Pinpoint the cell where the given text exists, returning its [x, y] midpoint coordinate. 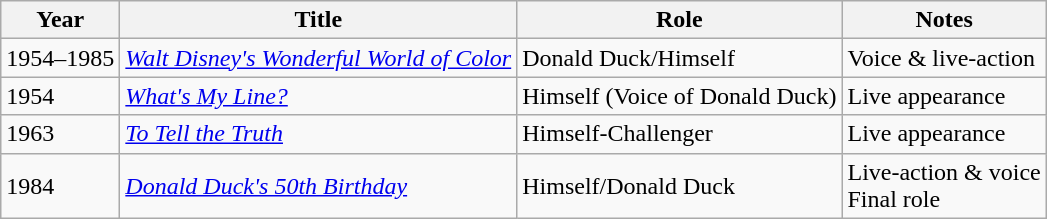
Year [60, 20]
Walt Disney's Wonderful World of Color [318, 58]
Himself (Voice of Donald Duck) [680, 96]
Role [680, 20]
1954 [60, 96]
Himself-Challenger [680, 134]
Donald Duck's 50th Birthday [318, 186]
Himself/Donald Duck [680, 186]
1984 [60, 186]
Voice & live-action [944, 58]
Notes [944, 20]
What's My Line? [318, 96]
1954–1985 [60, 58]
1963 [60, 134]
To Tell the Truth [318, 134]
Live-action & voiceFinal role [944, 186]
Donald Duck/Himself [680, 58]
Title [318, 20]
